Scan for the cell matching the given text and deliver its [X, Y] coordinate at center. 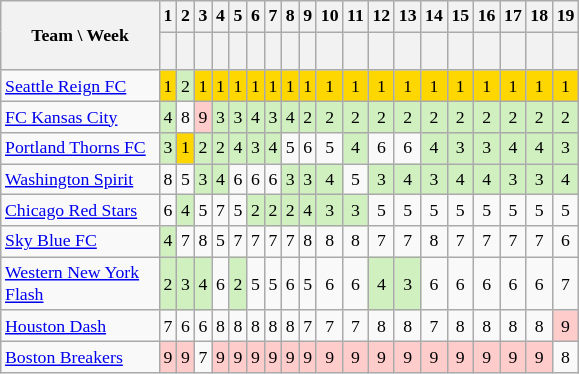
Seattle Reign FC [80, 86]
13 [407, 16]
11 [356, 16]
Houston Dash [80, 326]
12 [381, 16]
Sky Blue FC [80, 242]
18 [539, 16]
Washington Spirit [80, 178]
15 [460, 16]
Western New York Flash [80, 284]
17 [513, 16]
FC Kansas City [80, 116]
Boston Breakers [80, 356]
19 [565, 16]
14 [434, 16]
10 [329, 16]
Portland Thorns FC [80, 148]
16 [486, 16]
Chicago Red Stars [80, 210]
Team \ Week [80, 36]
